Capture the cell that displays the provided text and extract its [X, Y] central coordinate. 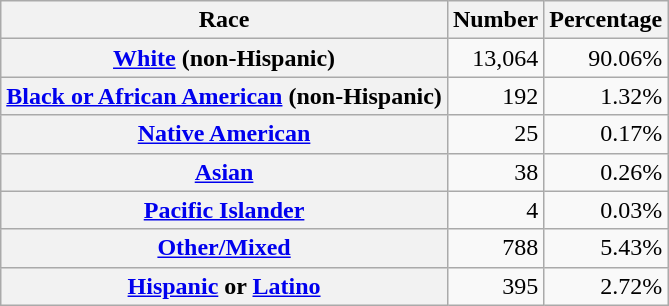
395 [495, 286]
4 [495, 210]
Pacific Islander [224, 210]
90.06% [606, 58]
Number [495, 20]
38 [495, 172]
25 [495, 134]
Race [224, 20]
1.32% [606, 96]
Native American [224, 134]
Asian [224, 172]
0.26% [606, 172]
2.72% [606, 286]
5.43% [606, 248]
192 [495, 96]
788 [495, 248]
Black or African American (non-Hispanic) [224, 96]
0.17% [606, 134]
White (non-Hispanic) [224, 58]
Percentage [606, 20]
Hispanic or Latino [224, 286]
13,064 [495, 58]
Other/Mixed [224, 248]
0.03% [606, 210]
